Search for the cell housing the specified text and yield its [x, y] center coordinate. 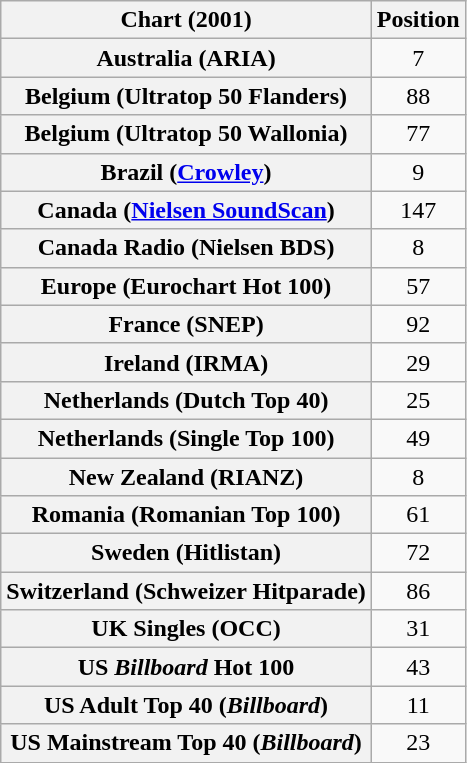
Position [418, 20]
Belgium (Ultratop 50 Flanders) [186, 96]
9 [418, 172]
Switzerland (Schweizer Hitparade) [186, 591]
Canada Radio (Nielsen BDS) [186, 248]
43 [418, 667]
147 [418, 210]
US Mainstream Top 40 (Billboard) [186, 743]
Canada (Nielsen SoundScan) [186, 210]
7 [418, 58]
Belgium (Ultratop 50 Wallonia) [186, 134]
France (SNEP) [186, 324]
49 [418, 438]
Brazil (Crowley) [186, 172]
31 [418, 629]
Australia (ARIA) [186, 58]
Netherlands (Single Top 100) [186, 438]
Romania (Romanian Top 100) [186, 515]
77 [418, 134]
29 [418, 362]
Chart (2001) [186, 20]
Ireland (IRMA) [186, 362]
Netherlands (Dutch Top 40) [186, 400]
25 [418, 400]
23 [418, 743]
57 [418, 286]
61 [418, 515]
86 [418, 591]
UK Singles (OCC) [186, 629]
92 [418, 324]
88 [418, 96]
Sweden (Hitlistan) [186, 553]
New Zealand (RIANZ) [186, 477]
US Adult Top 40 (Billboard) [186, 705]
Europe (Eurochart Hot 100) [186, 286]
72 [418, 553]
US Billboard Hot 100 [186, 667]
11 [418, 705]
